Scan for the cell matching the given text and deliver its [X, Y] coordinate at center. 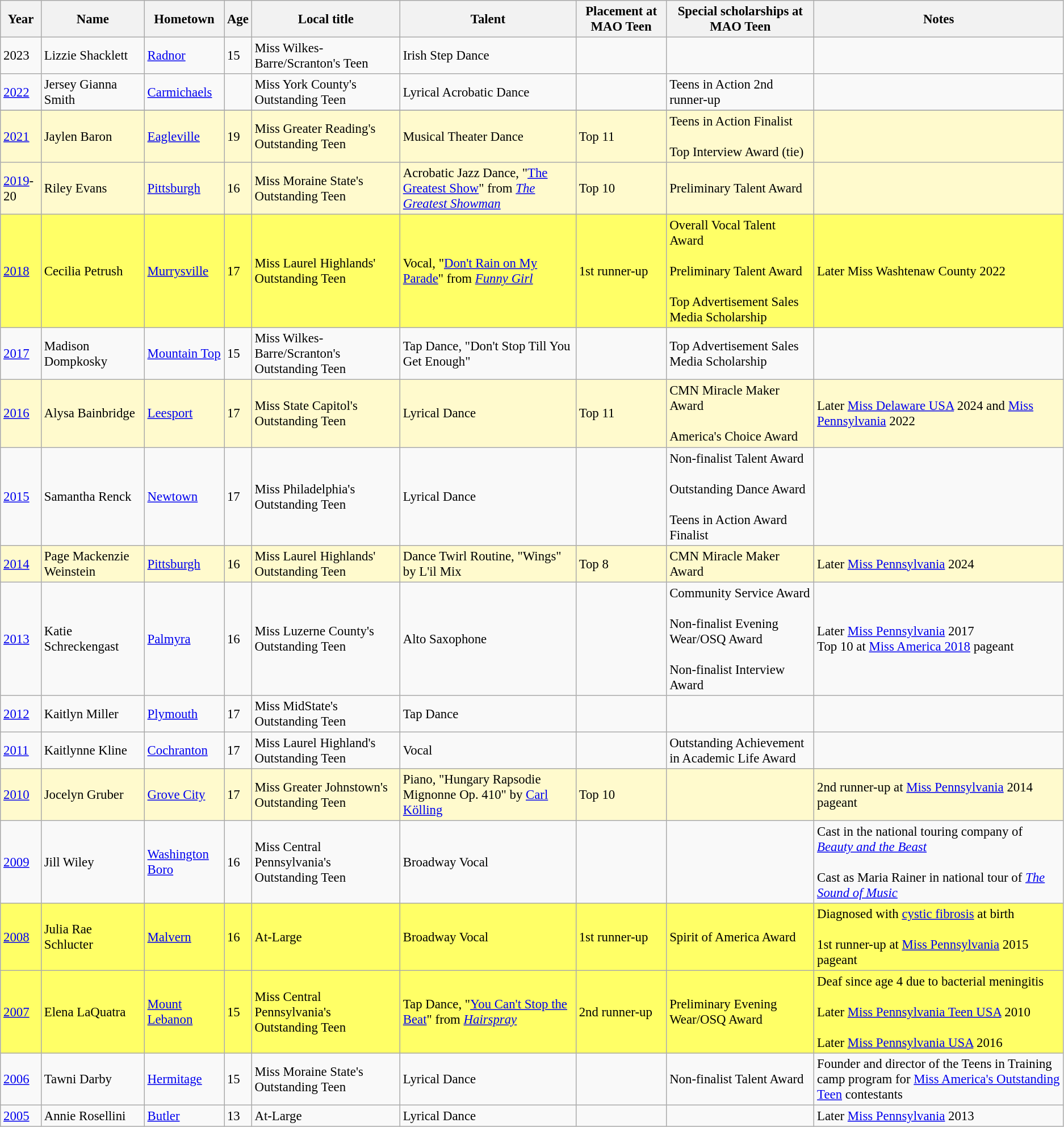
2014 [21, 563]
Miss Greater Johnstown's Outstanding Teen [326, 795]
Tawni Darby [93, 1079]
Vocal, "Don't Rain on My Parade" from Funny Girl [488, 271]
Hometown [184, 19]
Butler [184, 1116]
Mount Lebanon [184, 1012]
Miss MidState's Outstanding Teen [326, 713]
2007 [21, 1012]
Dance Twirl Routine, "Wings" by L'il Mix [488, 563]
Miss Greater Reading's Outstanding Teen [326, 137]
2005 [21, 1116]
Tap Dance, "You Can't Stop the Beat" from Hairspray [488, 1012]
Name [93, 19]
Carmichaels [184, 92]
2nd runner-up at Miss Pennsylvania 2014 pageant [939, 795]
Grove City [184, 795]
2021 [21, 137]
Madison Dompkosky [93, 354]
Plymouth [184, 713]
Jill Wiley [93, 862]
Eagleville [184, 137]
2011 [21, 751]
Kaitlynne Kline [93, 751]
Later Miss Pennsylvania 2017Top 10 at Miss America 2018 pageant [939, 639]
Top 8 [621, 563]
Preliminary Talent Award [740, 188]
Later Miss Pennsylvania 2013 [939, 1116]
Alto Saxophone [488, 639]
Notes [939, 19]
Top Advertisement Sales Media Scholarship [740, 354]
Miss York County's Outstanding Teen [326, 92]
Julia Rae Schlucter [93, 937]
Washington Boro [184, 862]
Founder and director of the Teens in Training camp program for Miss America's Outstanding Teen contestants [939, 1079]
CMN Miracle Maker Award [740, 563]
Jocelyn Gruber [93, 795]
Hermitage [184, 1079]
Cochranton [184, 751]
Radnor [184, 56]
Musical Theater Dance [488, 137]
Teens in Action FinalistTop Interview Award (tie) [740, 137]
Miss Laurel Highland's Outstanding Teen [326, 751]
Kaitlyn Miller [93, 713]
Jaylen Baron [93, 137]
Later Miss Pennsylvania 2024 [939, 563]
Malvern [184, 937]
Acrobatic Jazz Dance, "The Greatest Show" from The Greatest Showman [488, 188]
Tap Dance, "Don't Stop Till You Get Enough" [488, 354]
2012 [21, 713]
Miss Wilkes-Barre/Scranton's Teen [326, 56]
Miss State Capitol's Outstanding Teen [326, 413]
Newtown [184, 496]
Community Service AwardNon-finalist Evening Wear/OSQ AwardNon-finalist Interview Award [740, 639]
Age [238, 19]
2009 [21, 862]
Alysa Bainbridge [93, 413]
2010 [21, 795]
Non-finalist Talent AwardOutstanding Dance AwardTeens in Action Award Finalist [740, 496]
Spirit of America Award [740, 937]
Miss Luzerne County's Outstanding Teen [326, 639]
Samantha Renck [93, 496]
2019-20 [21, 188]
Tap Dance [488, 713]
Later Miss Washtenaw County 2022 [939, 271]
Leesport [184, 413]
19 [238, 137]
13 [238, 1116]
Annie Rosellini [93, 1116]
Mountain Top [184, 354]
2022 [21, 92]
Later Miss Delaware USA 2024 and Miss Pennsylvania 2022 [939, 413]
Overall Vocal Talent AwardPreliminary Talent AwardTop Advertisement Sales Media Scholarship [740, 271]
CMN Miracle Maker AwardAmerica's Choice Award [740, 413]
2006 [21, 1079]
Miss Philadelphia's Outstanding Teen [326, 496]
Local title [326, 19]
Jersey Gianna Smith [93, 92]
Lyrical Acrobatic Dance [488, 92]
2015 [21, 496]
2008 [21, 937]
2013 [21, 639]
Deaf since age 4 due to bacterial meningitisLater Miss Pennsylvania Teen USA 2010Later Miss Pennsylvania USA 2016 [939, 1012]
Katie Schreckengast [93, 639]
Riley Evans [93, 188]
Diagnosed with cystic fibrosis at birth1st runner-up at Miss Pennsylvania 2015 pageant [939, 937]
2016 [21, 413]
Placement at MAO Teen [621, 19]
Lizzie Shacklett [93, 56]
Irish Step Dance [488, 56]
Talent [488, 19]
Cast in the national touring company of Beauty and the BeastCast as Maria Rainer in national tour of The Sound of Music [939, 862]
Preliminary Evening Wear/OSQ Award [740, 1012]
Murrysville [184, 271]
Page Mackenzie Weinstein [93, 563]
2nd runner-up [621, 1012]
Palmyra [184, 639]
2023 [21, 56]
Elena LaQuatra [93, 1012]
2017 [21, 354]
Vocal [488, 751]
Non-finalist Talent Award [740, 1079]
Outstanding Achievement in Academic Life Award [740, 751]
Piano, "Hungary Rapsodie Mignonne Op. 410" by Carl Kölling [488, 795]
Year [21, 19]
Cecilia Petrush [93, 271]
Miss Wilkes-Barre/Scranton's Outstanding Teen [326, 354]
2018 [21, 271]
Teens in Action 2nd runner-up [740, 92]
Special scholarships at MAO Teen [740, 19]
